Extract the [x, y] coordinate from the center of the cell holding the provided text.  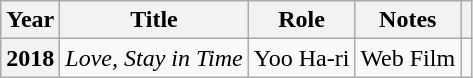
Web Film [408, 58]
Year [30, 20]
Role [302, 20]
Yoo Ha-ri [302, 58]
Love, Stay in Time [154, 58]
Notes [408, 20]
2018 [30, 58]
Title [154, 20]
